Scan for the cell matching the given text and deliver its [X, Y] coordinate at center. 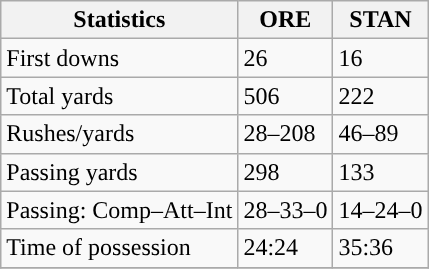
506 [286, 96]
28–208 [286, 134]
14–24–0 [380, 210]
28–33–0 [286, 210]
Passing: Comp–Att–Int [120, 210]
26 [286, 58]
16 [380, 58]
STAN [380, 20]
Statistics [120, 20]
133 [380, 172]
298 [286, 172]
Time of possession [120, 248]
24:24 [286, 248]
ORE [286, 20]
222 [380, 96]
First downs [120, 58]
35:36 [380, 248]
Total yards [120, 96]
46–89 [380, 134]
Rushes/yards [120, 134]
Passing yards [120, 172]
